Pinpoint the cell where the given text exists, returning its (X, Y) midpoint coordinate. 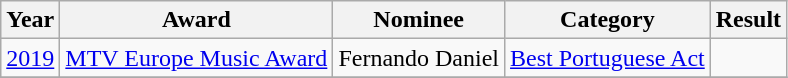
MTV Europe Music Award (196, 58)
Nominee (419, 20)
Best Portuguese Act (608, 58)
Award (196, 20)
Result (748, 20)
Fernando Daniel (419, 58)
Category (608, 20)
Year (30, 20)
2019 (30, 58)
